Identify which cell holds the provided text, then report its [x, y] central coordinate. 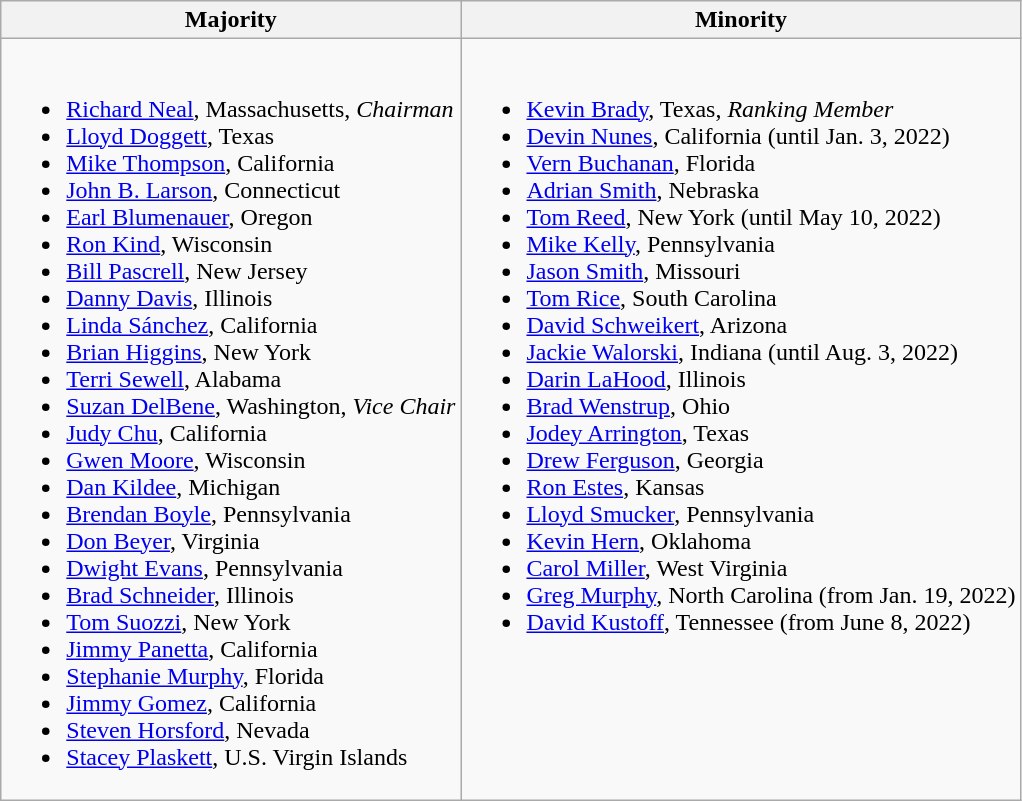
Majority [231, 20]
Minority [741, 20]
